Identify which cell holds the provided text, then report its [x, y] central coordinate. 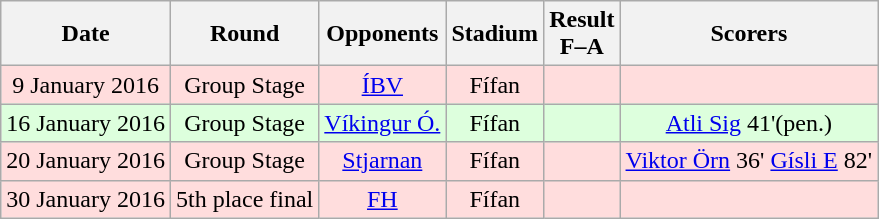
30 January 2016 [86, 199]
Víkingur Ó. [382, 123]
Round [244, 34]
Atli Sig 41'(pen.) [749, 123]
Opponents [382, 34]
Date [86, 34]
ÍBV [382, 85]
Stadium [495, 34]
Stjarnan [382, 161]
FH [382, 199]
20 January 2016 [86, 161]
Scorers [749, 34]
5th place final [244, 199]
ResultF–A [582, 34]
Viktor Örn 36' Gísli E 82' [749, 161]
16 January 2016 [86, 123]
9 January 2016 [86, 85]
